Return (X, Y) of the center of cell containing provided text 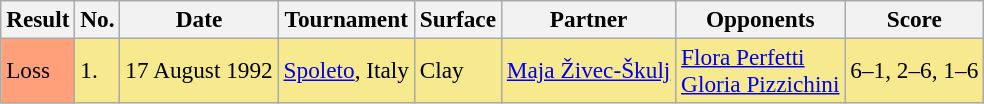
Loss (38, 70)
Score (914, 19)
Maja Živec-Škulj (588, 70)
No. (98, 19)
Surface (458, 19)
Opponents (760, 19)
6–1, 2–6, 1–6 (914, 70)
Partner (588, 19)
Result (38, 19)
1. (98, 70)
Date (199, 19)
Tournament (346, 19)
Clay (458, 70)
17 August 1992 (199, 70)
Flora Perfetti Gloria Pizzichini (760, 70)
Spoleto, Italy (346, 70)
